Output the [X, Y] coordinate of the center of the cell containing the given text.  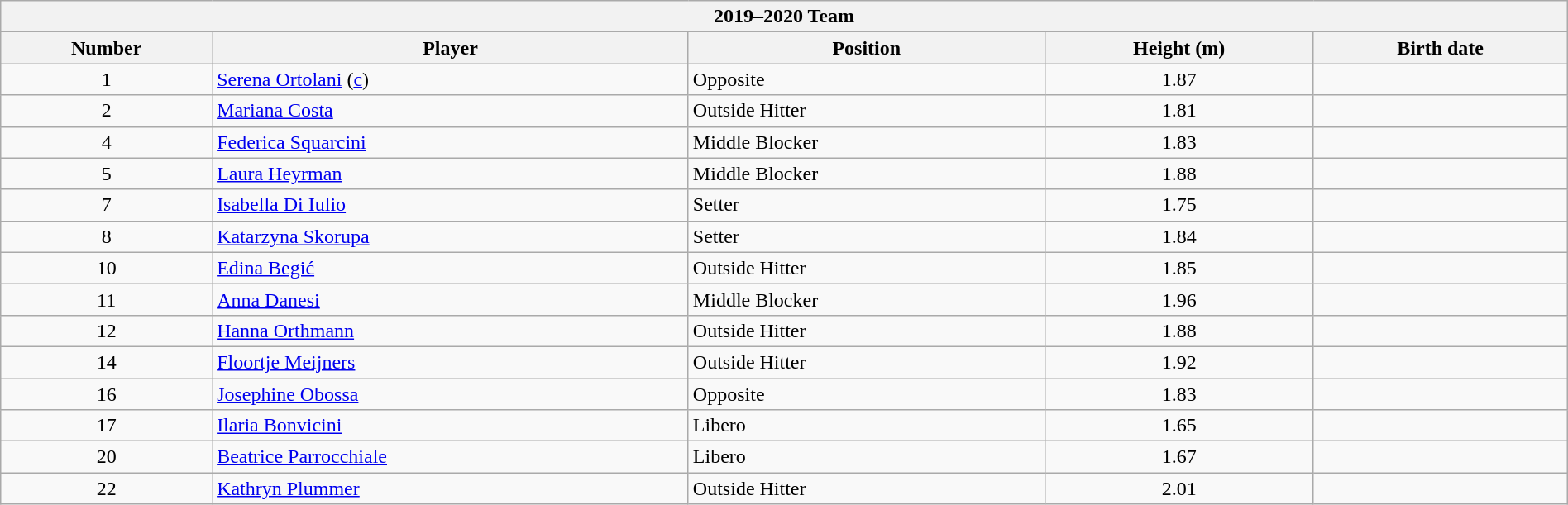
17 [107, 426]
8 [107, 236]
1.75 [1179, 205]
2 [107, 111]
5 [107, 174]
1.87 [1179, 79]
1.81 [1179, 111]
2019–2020 Team [784, 17]
Ilaria Bonvicini [451, 426]
Laura Heyrman [451, 174]
Anna Danesi [451, 299]
1.85 [1179, 268]
Floortje Meijners [451, 362]
22 [107, 488]
1 [107, 79]
2.01 [1179, 488]
Isabella Di Iulio [451, 205]
14 [107, 362]
1.67 [1179, 457]
Federica Squarcini [451, 142]
1.96 [1179, 299]
1.92 [1179, 362]
Edina Begić [451, 268]
Birth date [1441, 48]
Position [867, 48]
1.84 [1179, 236]
Height (m) [1179, 48]
11 [107, 299]
Kathryn Plummer [451, 488]
10 [107, 268]
Player [451, 48]
1.65 [1179, 426]
Serena Ortolani (c) [451, 79]
16 [107, 394]
20 [107, 457]
Beatrice Parrocchiale [451, 457]
Katarzyna Skorupa [451, 236]
12 [107, 331]
Hanna Orthmann [451, 331]
4 [107, 142]
Mariana Costa [451, 111]
7 [107, 205]
Number [107, 48]
Josephine Obossa [451, 394]
